Locate the cell with the specified text and output its (x, y) center coordinate. 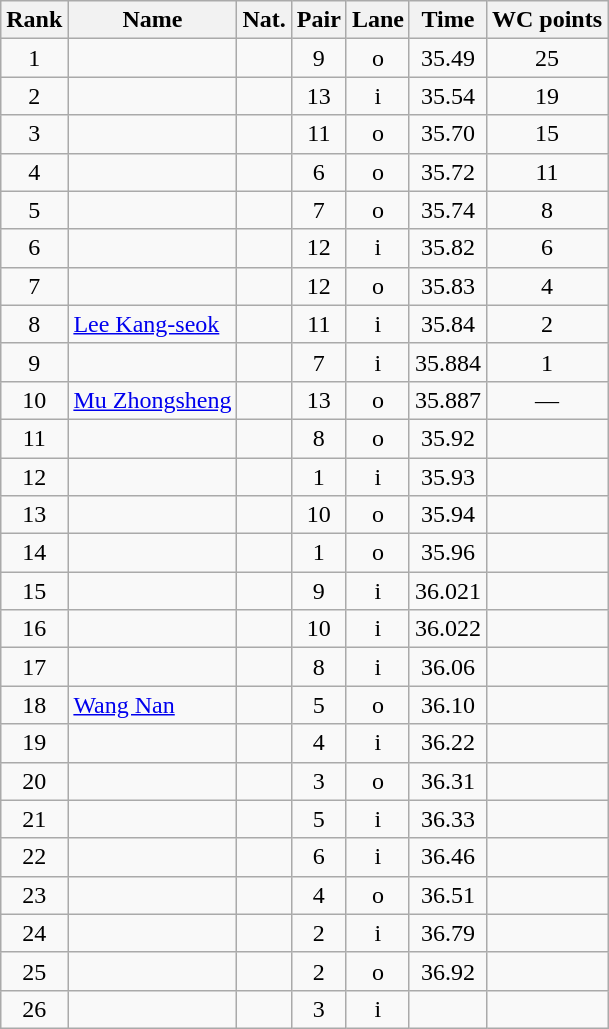
36.79 (448, 933)
35.94 (448, 515)
35.92 (448, 438)
35.93 (448, 477)
36.06 (448, 667)
36.022 (448, 629)
23 (34, 895)
24 (34, 933)
14 (34, 553)
36.31 (448, 781)
36.51 (448, 895)
36.33 (448, 819)
21 (34, 819)
Mu Zhongsheng (152, 400)
35.887 (448, 400)
35.96 (448, 553)
35.84 (448, 324)
35.54 (448, 96)
Name (152, 20)
35.74 (448, 210)
35.70 (448, 134)
Nat. (264, 20)
35.72 (448, 172)
35.49 (448, 58)
Wang Nan (152, 705)
Lee Kang-seok (152, 324)
— (546, 400)
35.884 (448, 362)
16 (34, 629)
36.92 (448, 971)
Pair (318, 20)
22 (34, 857)
Rank (34, 20)
35.83 (448, 286)
36.021 (448, 591)
36.22 (448, 743)
20 (34, 781)
18 (34, 705)
26 (34, 1009)
17 (34, 667)
Lane (378, 20)
36.46 (448, 857)
Time (448, 20)
WC points (546, 20)
35.82 (448, 248)
36.10 (448, 705)
